For the text-containing cell, return its midpoint in [X, Y] coordinate format. 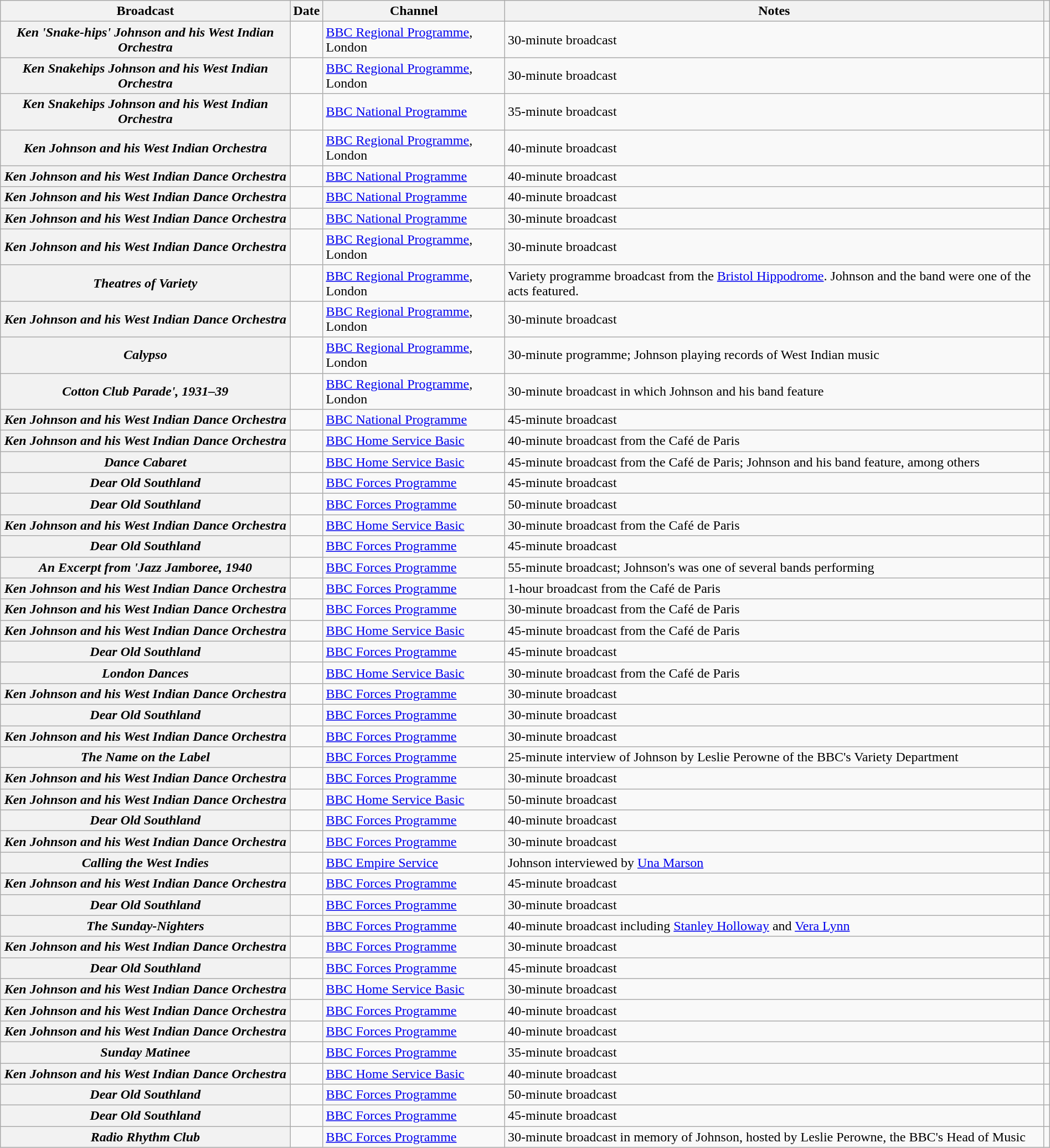
Ken Johnson and his West Indian Orchestra [145, 147]
London Dances [145, 673]
25-minute interview of Johnson by Leslie Perowne of the BBC's Variety Department [774, 757]
40-minute broadcast including Stanley Holloway and Vera Lynn [774, 926]
Theatres of Variety [145, 283]
Dance Cabaret [145, 462]
Johnson interviewed by Una Marson [774, 863]
Calling the West Indies [145, 863]
Date [307, 11]
30-minute broadcast in memory of Johnson, hosted by Leslie Perowne, the BBC's Head of Music [774, 1137]
Broadcast [145, 11]
30-minute programme; Johnson playing records of West Indian music [774, 355]
Ken 'Snake-hips' Johnson and his West Indian Orchestra [145, 40]
The Sunday-Nighters [145, 926]
Cotton Club Parade', 1931–39 [145, 391]
Variety programme broadcast from the Bristol Hippodrome. Johnson and the band were one of the acts featured. [774, 283]
Calypso [145, 355]
1-hour broadcast from the Café de Paris [774, 588]
30-minute broadcast in which Johnson and his band feature [774, 391]
Notes [774, 11]
Sunday Matinee [145, 1052]
BBC Empire Service [414, 863]
40-minute broadcast from the Café de Paris [774, 441]
An Excerpt from 'Jazz Jamboree, 1940 [145, 567]
The Name on the Label [145, 757]
Channel [414, 11]
45-minute broadcast from the Café de Paris [774, 631]
45-minute broadcast from the Café de Paris; Johnson and his band feature, among others [774, 462]
Radio Rhythm Club [145, 1137]
55-minute broadcast; Johnson's was one of several bands performing [774, 567]
